Return the (X, Y) coordinate for the center point of the cell that contains the specified text.  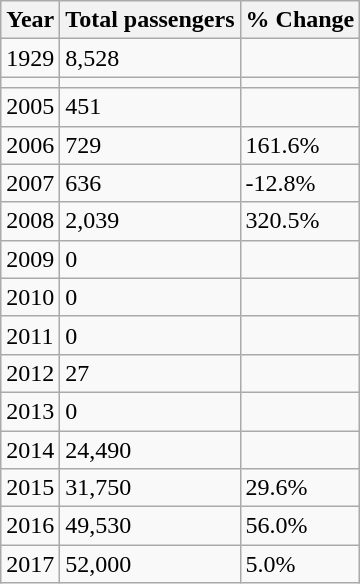
2010 (30, 297)
% Change (300, 20)
Year (30, 20)
636 (150, 183)
Total passengers (150, 20)
8,528 (150, 58)
2015 (30, 488)
2017 (30, 564)
56.0% (300, 526)
2011 (30, 335)
29.6% (300, 488)
-12.8% (300, 183)
729 (150, 145)
5.0% (300, 564)
24,490 (150, 449)
2013 (30, 411)
2016 (30, 526)
161.6% (300, 145)
2008 (30, 221)
2009 (30, 259)
2012 (30, 373)
52,000 (150, 564)
2007 (30, 183)
2,039 (150, 221)
2014 (30, 449)
49,530 (150, 526)
451 (150, 107)
2006 (30, 145)
2005 (30, 107)
1929 (30, 58)
320.5% (300, 221)
27 (150, 373)
31,750 (150, 488)
